Pinpoint the cell where the given text exists, returning its [x, y] midpoint coordinate. 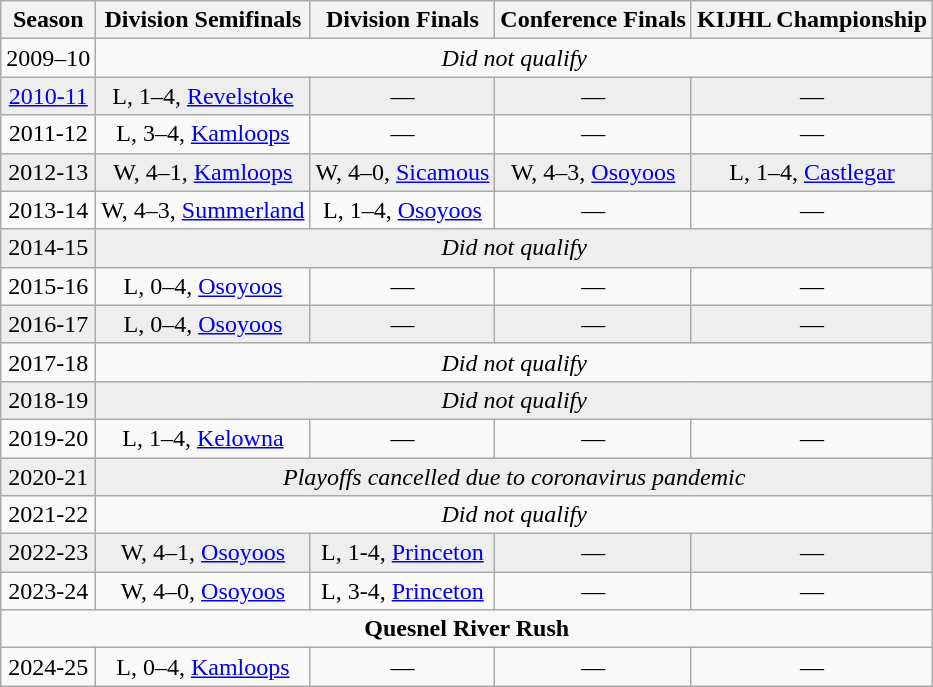
2024-25 [48, 667]
Playoffs cancelled due to coronavirus pandemic [514, 477]
Division Finals [402, 20]
2022-23 [48, 553]
2013-14 [48, 210]
2009–10 [48, 58]
Season [48, 20]
W, 4–0, Osoyoos [203, 591]
2020-21 [48, 477]
2021-22 [48, 515]
L, 1–4, Kelowna [203, 438]
L, 1–4, Osoyoos [402, 210]
W, 4–1, Kamloops [203, 172]
L, 0–4, Kamloops [203, 667]
2012-13 [48, 172]
2011-12 [48, 134]
Conference Finals [594, 20]
Quesnel River Rush [467, 629]
Division Semifinals [203, 20]
W, 4–0, Sicamous [402, 172]
2016-17 [48, 324]
L, 1–4, Castlegar [812, 172]
W, 4–3, Osoyoos [594, 172]
L, 1-4, Princeton [402, 553]
KIJHL Championship [812, 20]
L, 3–4, Kamloops [203, 134]
W, 4–3, Summerland [203, 210]
2017-18 [48, 362]
2023-24 [48, 591]
2015-16 [48, 286]
W, 4–1, Osoyoos [203, 553]
2010-11 [48, 96]
L, 3-4, Princeton [402, 591]
2014-15 [48, 248]
2018-19 [48, 400]
L, 1–4, Revelstoke [203, 96]
2019-20 [48, 438]
